Detect which cell encompasses the target text, then output its [X, Y] center coordinate. 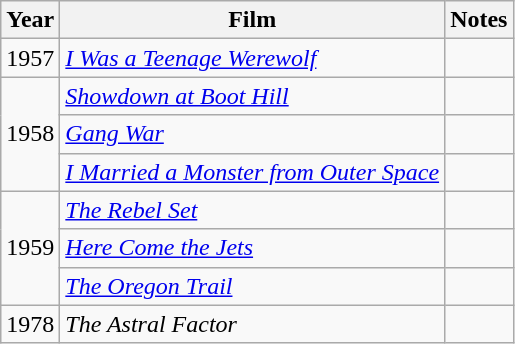
The Astral Factor [252, 324]
Here Come the Jets [252, 248]
1959 [30, 248]
Film [252, 20]
Notes [479, 20]
1978 [30, 324]
The Rebel Set [252, 210]
Gang War [252, 134]
Showdown at Boot Hill [252, 96]
I Married a Monster from Outer Space [252, 172]
1957 [30, 58]
The Oregon Trail [252, 286]
1958 [30, 134]
Year [30, 20]
I Was a Teenage Werewolf [252, 58]
